For the text-containing cell, return its midpoint in (x, y) coordinate format. 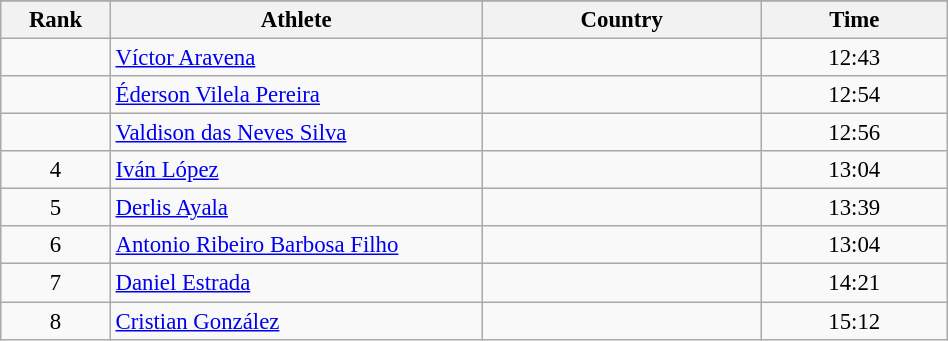
6 (56, 245)
14:21 (854, 283)
7 (56, 283)
12:56 (854, 133)
Víctor Aravena (296, 58)
8 (56, 321)
Country (622, 20)
4 (56, 170)
Athlete (296, 20)
Time (854, 20)
Iván López (296, 170)
12:54 (854, 95)
15:12 (854, 321)
Éderson Vilela Pereira (296, 95)
Derlis Ayala (296, 208)
5 (56, 208)
Cristian González (296, 321)
Valdison das Neves Silva (296, 133)
12:43 (854, 58)
Rank (56, 20)
Daniel Estrada (296, 283)
13:39 (854, 208)
Antonio Ribeiro Barbosa Filho (296, 245)
